Output the (x, y) coordinate of the center of the cell containing the given text.  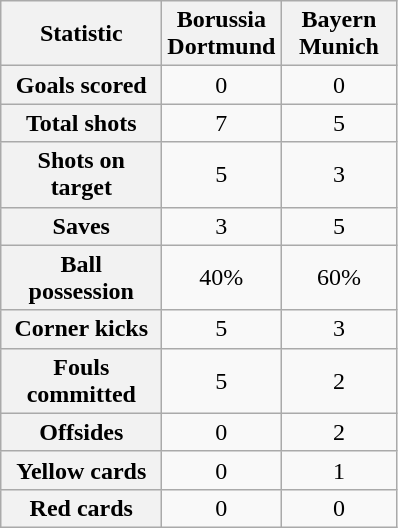
Goals scored (82, 85)
Statistic (82, 34)
Shots on target (82, 174)
60% (339, 278)
40% (222, 278)
Red cards (82, 508)
Borussia Dortmund (222, 34)
7 (222, 123)
Offsides (82, 432)
Fouls committed (82, 380)
1 (339, 470)
Yellow cards (82, 470)
Bayern Munich (339, 34)
Ball possession (82, 278)
Corner kicks (82, 329)
Total shots (82, 123)
Saves (82, 226)
